Extract the (x, y) coordinate from the center of the cell holding the provided text.  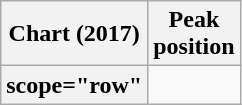
scope="row" (74, 85)
Chart (2017) (74, 34)
Peakposition (194, 34)
